Return the (X, Y) coordinate for the center point of the cell that contains the specified text.  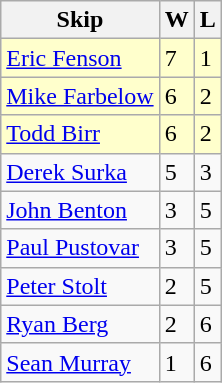
Skip (80, 20)
Derek Surka (80, 172)
Todd Birr (80, 134)
Ryan Berg (80, 324)
W (176, 20)
L (208, 20)
Sean Murray (80, 362)
Paul Pustovar (80, 248)
Eric Fenson (80, 58)
Peter Stolt (80, 286)
Mike Farbelow (80, 96)
7 (176, 58)
John Benton (80, 210)
